Return (x, y) of the center of cell containing provided text 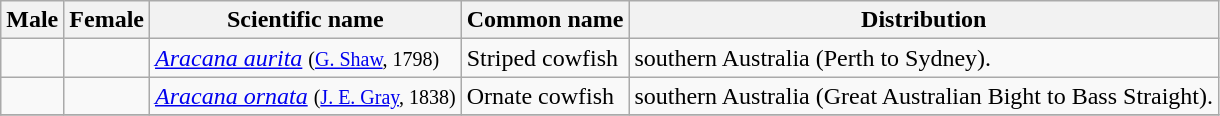
Aracana aurita (G. Shaw, 1798) (305, 58)
Aracana ornata (J. E. Gray, 1838) (305, 96)
southern Australia (Perth to Sydney). (924, 58)
Female (107, 20)
Striped cowfish (545, 58)
Distribution (924, 20)
southern Australia (Great Australian Bight to Bass Straight). (924, 96)
Scientific name (305, 20)
Common name (545, 20)
Ornate cowfish (545, 96)
Male (32, 20)
